For the text-containing cell, return its midpoint in (X, Y) coordinate format. 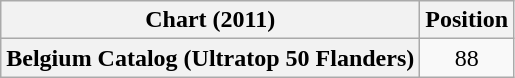
Chart (2011) (210, 20)
88 (467, 58)
Position (467, 20)
Belgium Catalog (Ultratop 50 Flanders) (210, 58)
